Locate the cell with the specified text and output its [x, y] center coordinate. 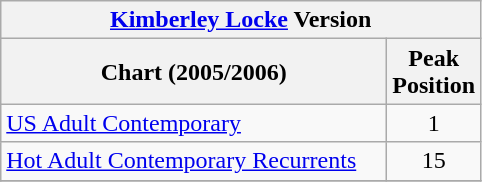
1 [434, 123]
Chart (2005/2006) [194, 72]
15 [434, 161]
US Adult Contemporary [194, 123]
Kimberley Locke Version [241, 20]
Hot Adult Contemporary Recurrents [194, 161]
PeakPosition [434, 72]
